Output the [x, y] coordinate of the center of the cell containing the given text.  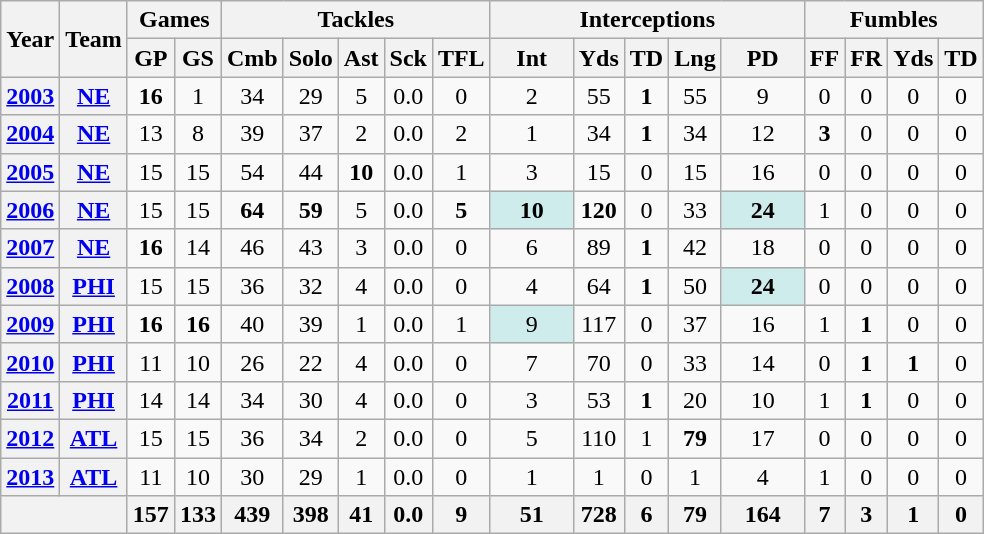
Tackles [356, 20]
41 [361, 515]
2009 [30, 324]
439 [252, 515]
FR [866, 58]
TFL [461, 58]
12 [762, 134]
398 [310, 515]
2008 [30, 286]
44 [310, 172]
51 [532, 515]
PD [762, 58]
Year [30, 39]
2005 [30, 172]
110 [598, 438]
46 [252, 248]
Interceptions [647, 20]
32 [310, 286]
120 [598, 210]
8 [198, 134]
18 [762, 248]
26 [252, 362]
157 [150, 515]
17 [762, 438]
2010 [30, 362]
FF [824, 58]
GS [198, 58]
2012 [30, 438]
22 [310, 362]
Sck [408, 58]
164 [762, 515]
Cmb [252, 58]
GP [150, 58]
59 [310, 210]
40 [252, 324]
50 [695, 286]
53 [598, 400]
Lng [695, 58]
54 [252, 172]
70 [598, 362]
13 [150, 134]
728 [598, 515]
117 [598, 324]
2003 [30, 96]
2006 [30, 210]
133 [198, 515]
Solo [310, 58]
Games [174, 20]
2004 [30, 134]
42 [695, 248]
2011 [30, 400]
Ast [361, 58]
43 [310, 248]
89 [598, 248]
Int [532, 58]
Team [94, 39]
2013 [30, 477]
Fumbles [894, 20]
2007 [30, 248]
20 [695, 400]
